Extract the [X, Y] coordinate from the center of the cell holding the provided text.  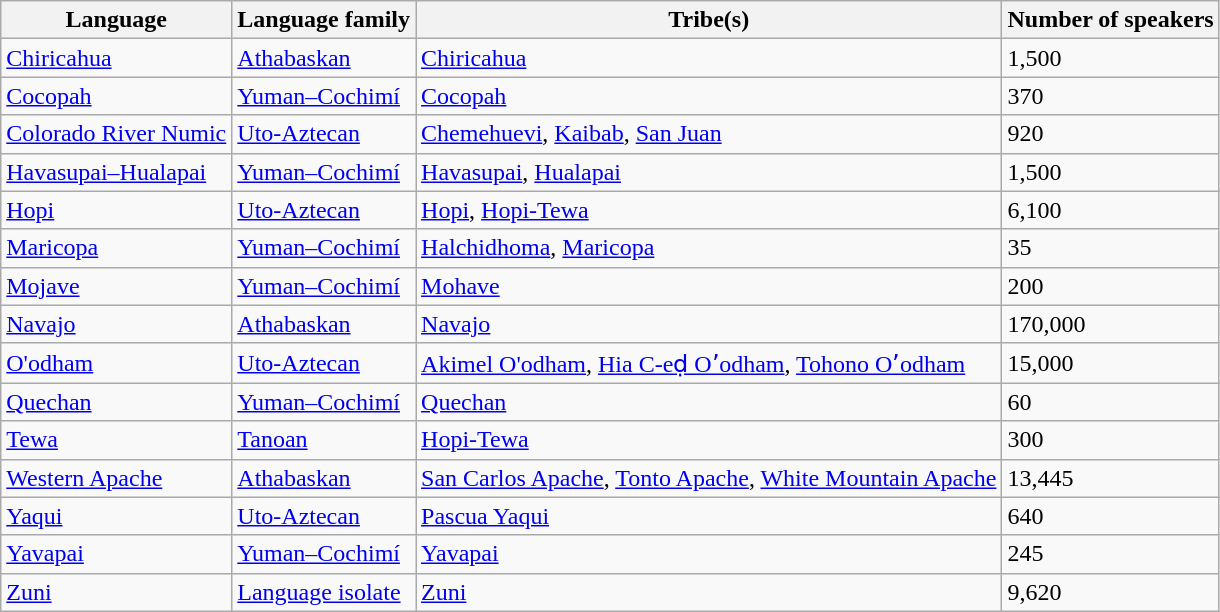
9,620 [1110, 592]
O'odham [116, 363]
Yaqui [116, 516]
Maricopa [116, 248]
Tewa [116, 440]
Havasupai, Hualapai [709, 172]
170,000 [1110, 324]
Mojave [116, 286]
San Carlos Apache, Tonto Apache, White Mountain Apache [709, 478]
Akimel O'odham, Hia C-eḍ Oʼodham, Tohono Oʼodham [709, 363]
Language isolate [324, 592]
Havasupai–Hualapai [116, 172]
Number of speakers [1110, 20]
370 [1110, 96]
Chemehuevi, Kaibab, San Juan [709, 134]
Hopi, Hopi-Tewa [709, 210]
Tanoan [324, 440]
300 [1110, 440]
13,445 [1110, 478]
35 [1110, 248]
Hopi [116, 210]
60 [1110, 402]
Western Apache [116, 478]
Hopi-Tewa [709, 440]
Pascua Yaqui [709, 516]
920 [1110, 134]
245 [1110, 554]
Colorado River Numic [116, 134]
6,100 [1110, 210]
Tribe(s) [709, 20]
Mohave [709, 286]
Halchidhoma, Maricopa [709, 248]
640 [1110, 516]
200 [1110, 286]
Language family [324, 20]
Language [116, 20]
15,000 [1110, 363]
